Determine the [X, Y] coordinate at the center of the cell enclosing the given text.  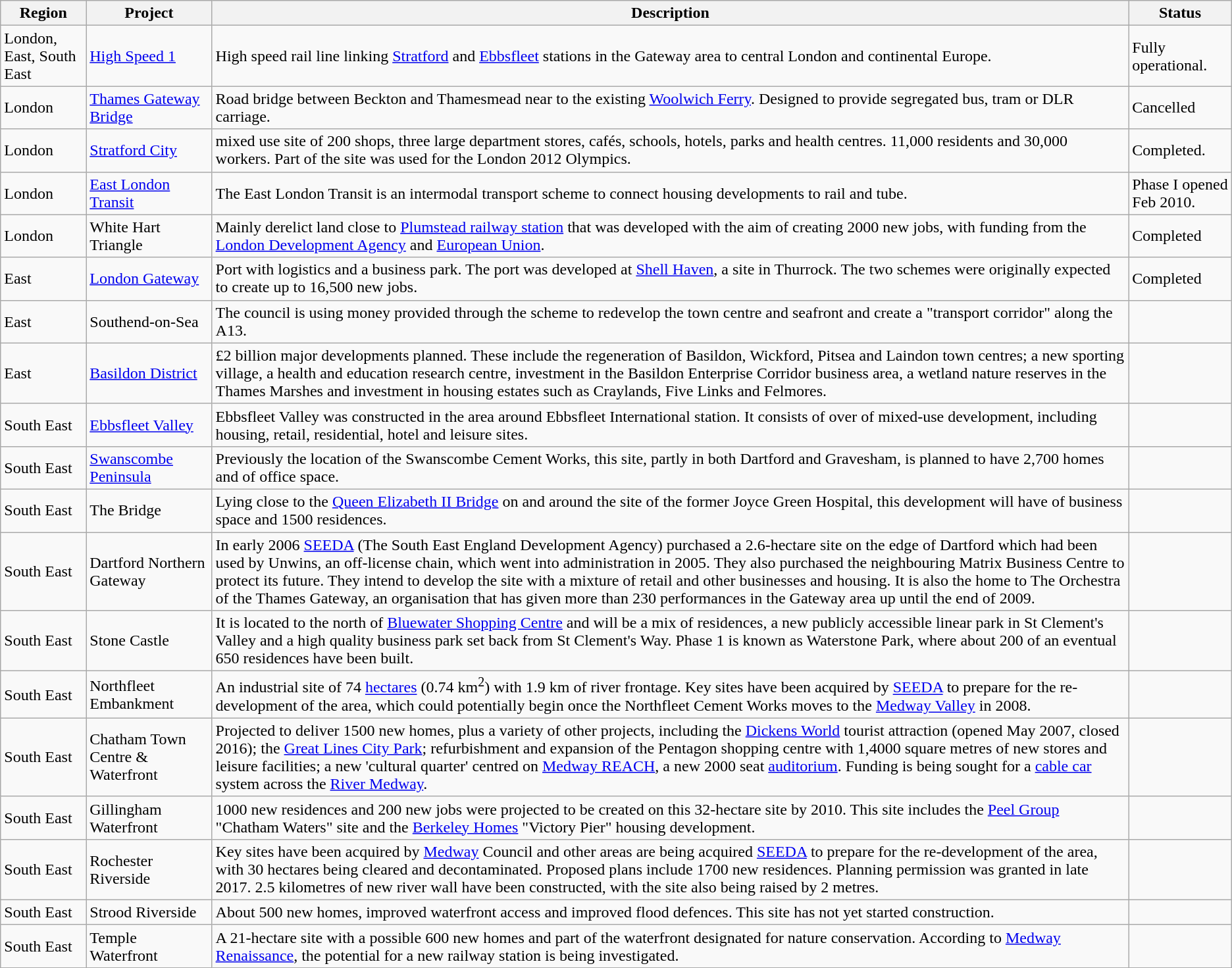
High Speed 1 [149, 56]
Northfleet Embankment [149, 695]
Description [670, 13]
White Hart Triangle [149, 236]
Fully operational. [1180, 56]
Chatham Town Centre & Waterfront [149, 757]
The council is using money provided through the scheme to redevelop the town centre and seafront and create a "transport corridor" along the A13. [670, 321]
Dartford Northern Gateway [149, 571]
Basildon District [149, 373]
High speed rail line linking Stratford and Ebbsfleet stations in the Gateway area to central London and continental Europe. [670, 56]
East London Transit [149, 193]
Swanscombe Peninsula [149, 467]
Gillingham Waterfront [149, 817]
Status [1180, 13]
London, East, South East [43, 56]
Stone Castle [149, 641]
Region [43, 13]
Temple Waterfront [149, 946]
Road bridge between Beckton and Thamesmead near to the existing Woolwich Ferry. Designed to provide segregated bus, tram or DLR carriage. [670, 108]
Rochester Riverside [149, 869]
Ebbsfleet Valley [149, 425]
Thames Gateway Bridge [149, 108]
London Gateway [149, 279]
Cancelled [1180, 108]
Strood Riverside [149, 912]
Project [149, 13]
The Bridge [149, 511]
Phase I opened Feb 2010. [1180, 193]
Southend-on-Sea [149, 321]
Completed. [1180, 150]
About 500 new homes, improved waterfront access and improved flood defences. This site has not yet started construction. [670, 912]
Stratford City [149, 150]
The East London Transit is an intermodal transport scheme to connect housing developments to rail and tube. [670, 193]
